Provide the (x, y) coordinate of the cell's center where the given text is located.  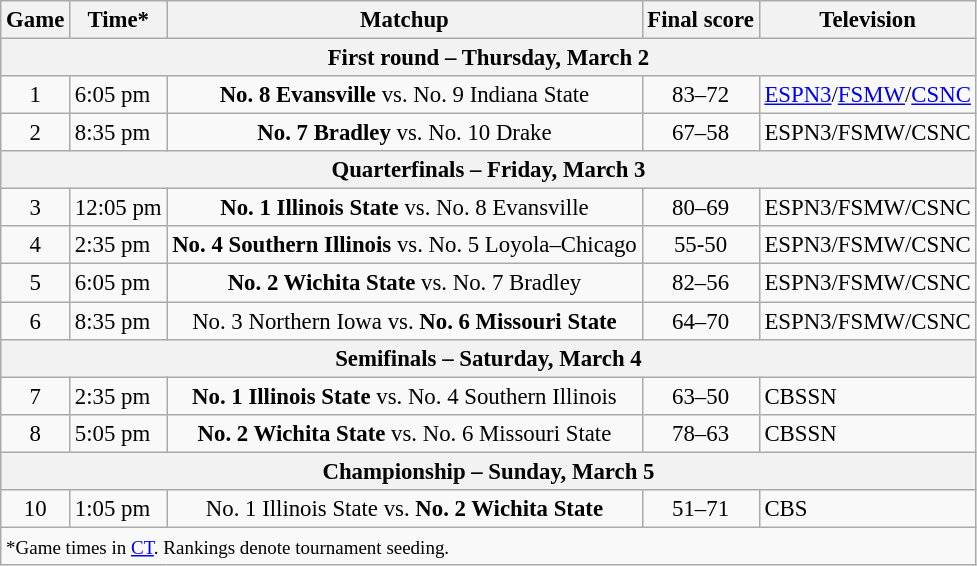
82–56 (700, 283)
No. 7 Bradley vs. No. 10 Drake (404, 133)
Semifinals – Saturday, March 4 (488, 358)
8 (36, 433)
Television (868, 20)
No. 1 Illinois State vs. No. 8 Evansville (404, 208)
Matchup (404, 20)
5:05 pm (118, 433)
4 (36, 245)
2 (36, 133)
First round – Thursday, March 2 (488, 58)
83–72 (700, 95)
78–63 (700, 433)
63–50 (700, 396)
12:05 pm (118, 208)
1:05 pm (118, 509)
64–70 (700, 321)
1 (36, 95)
6 (36, 321)
CBS (868, 509)
7 (36, 396)
5 (36, 283)
No. 4 Southern Illinois vs. No. 5 Loyola–Chicago (404, 245)
Championship – Sunday, March 5 (488, 471)
67–58 (700, 133)
3 (36, 208)
No. 2 Wichita State vs. No. 6 Missouri State (404, 433)
Game (36, 20)
10 (36, 509)
No. 1 Illinois State vs. No. 2 Wichita State (404, 509)
51–71 (700, 509)
No. 8 Evansville vs. No. 9 Indiana State (404, 95)
Time* (118, 20)
80–69 (700, 208)
No. 2 Wichita State vs. No. 7 Bradley (404, 283)
Final score (700, 20)
No. 3 Northern Iowa vs. No. 6 Missouri State (404, 321)
55-50 (700, 245)
No. 1 Illinois State vs. No. 4 Southern Illinois (404, 396)
Quarterfinals – Friday, March 3 (488, 170)
*Game times in CT. Rankings denote tournament seeding. (488, 546)
